Locate the cell with the specified text and output its (X, Y) center coordinate. 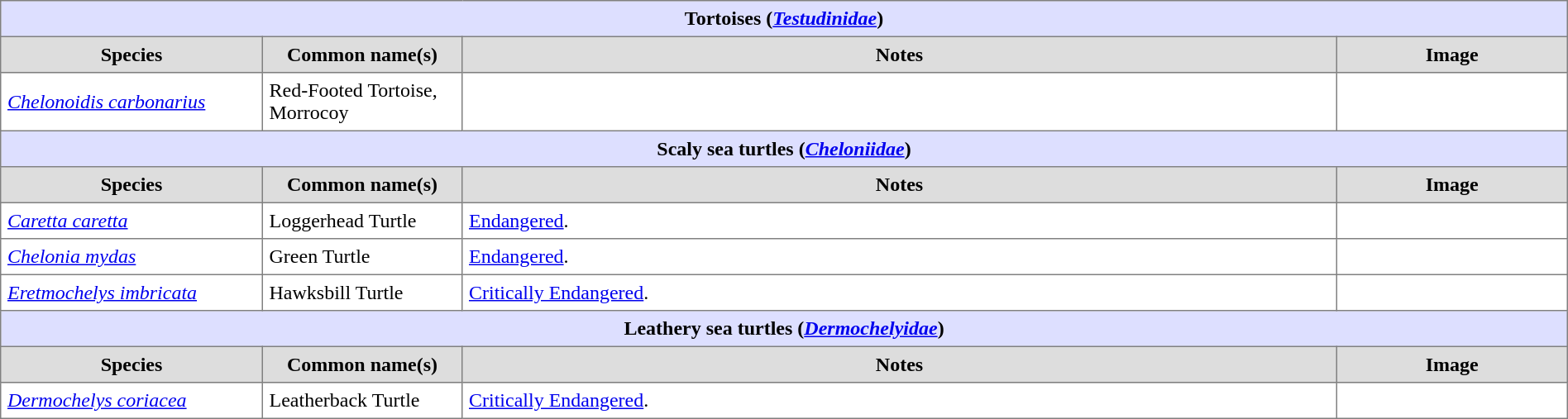
Green Turtle (362, 257)
Caretta caretta (131, 221)
Leatherback Turtle (362, 401)
Scaly sea turtles (Cheloniidae) (784, 149)
Red-Footed Tortoise, Morrocoy (362, 102)
Chelonoidis carbonarius (131, 102)
Loggerhead Turtle (362, 221)
Eretmochelys imbricata (131, 293)
Dermochelys coriacea (131, 401)
Tortoises (Testudinidae) (784, 19)
Chelonia mydas (131, 257)
Leathery sea turtles (Dermochelyidae) (784, 329)
Hawksbill Turtle (362, 293)
